From the cell containing the given text, extract its center point as [X, Y] coordinate. 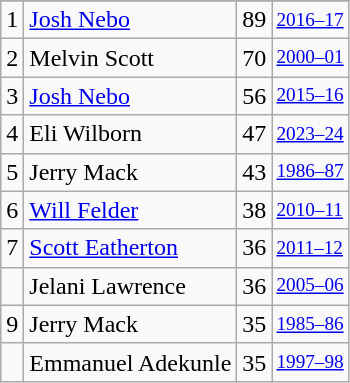
Eli Wilborn [130, 134]
47 [254, 134]
1997–98 [310, 362]
4 [12, 134]
Will Felder [130, 210]
2005–06 [310, 286]
43 [254, 172]
5 [12, 172]
56 [254, 96]
2011–12 [310, 248]
2010–11 [310, 210]
2 [12, 58]
6 [12, 210]
89 [254, 20]
Melvin Scott [130, 58]
2016–17 [310, 20]
70 [254, 58]
2015–16 [310, 96]
7 [12, 248]
1 [12, 20]
1986–87 [310, 172]
38 [254, 210]
2000–01 [310, 58]
Scott Eatherton [130, 248]
1985–86 [310, 324]
3 [12, 96]
Jelani Lawrence [130, 286]
Emmanuel Adekunle [130, 362]
9 [12, 324]
2023–24 [310, 134]
